For the text-containing cell, return its midpoint in (x, y) coordinate format. 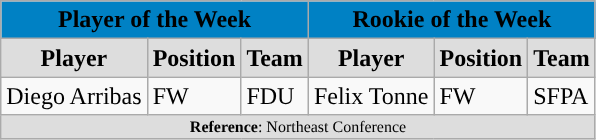
Rookie of the Week (452, 20)
SFPA (562, 96)
FDU (275, 96)
Felix Tonne (371, 96)
Diego Arribas (74, 96)
Player of the Week (155, 20)
Reference: Northeast Conference (298, 127)
